From the cell containing the given text, extract its center point as [X, Y] coordinate. 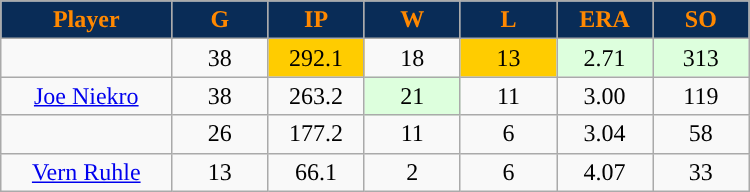
4.07 [605, 172]
SO [701, 20]
L [508, 20]
Vern Ruhle [86, 172]
66.1 [316, 172]
313 [701, 58]
3.00 [605, 96]
Joe Niekro [86, 96]
2 [412, 172]
W [412, 20]
G [220, 20]
119 [701, 96]
ERA [605, 20]
292.1 [316, 58]
58 [701, 134]
IP [316, 20]
33 [701, 172]
2.71 [605, 58]
263.2 [316, 96]
26 [220, 134]
18 [412, 58]
21 [412, 96]
Player [86, 20]
177.2 [316, 134]
3.04 [605, 134]
